Find where the given text appears and provide that cell's center as [x, y] coordinate. 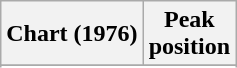
Peakposition [189, 34]
Chart (1976) [72, 34]
